From the cell containing the given text, extract its center point as (x, y) coordinate. 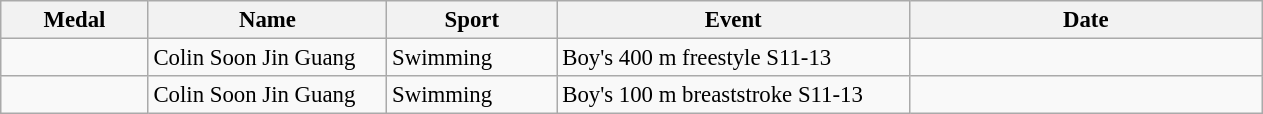
Sport (472, 20)
Medal (74, 20)
Date (1086, 20)
Boy's 100 m breaststroke S11-13 (734, 95)
Name (268, 20)
Event (734, 20)
Boy's 400 m freestyle S11-13 (734, 58)
